Pinpoint the cell where the given text exists, returning its (x, y) midpoint coordinate. 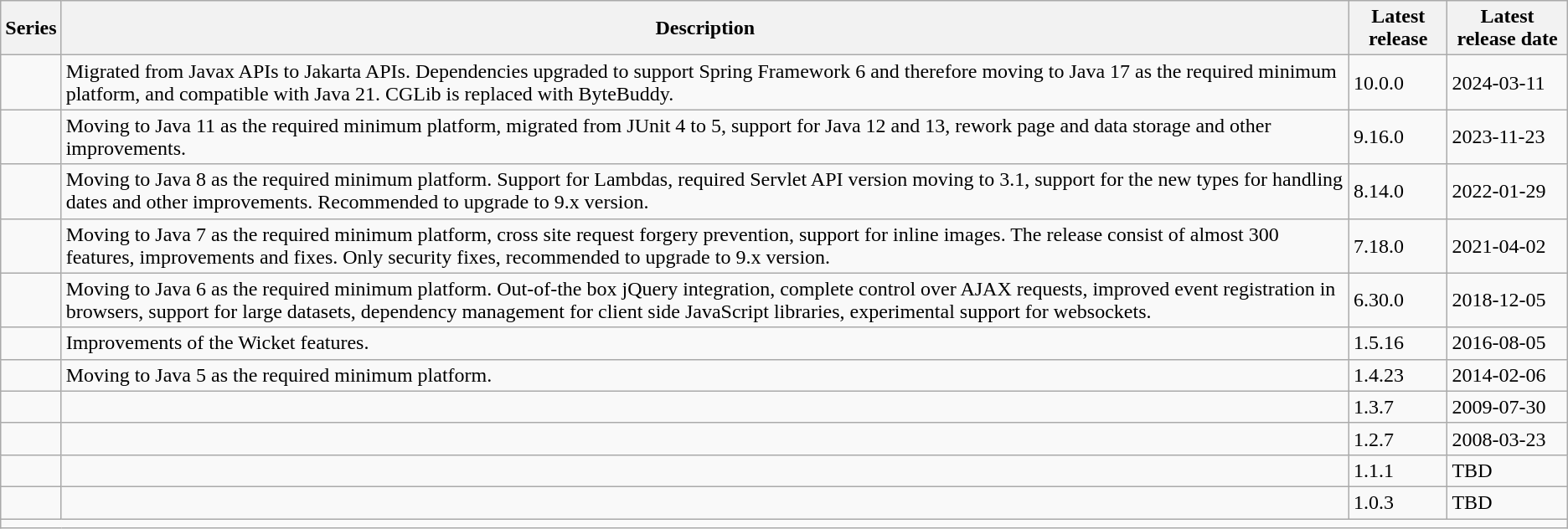
2021-04-02 (1508, 246)
8.14.0 (1399, 191)
Moving to Java 5 as the required minimum platform. (705, 375)
9.16.0 (1399, 137)
2018-12-05 (1508, 300)
1.1.1 (1399, 470)
2008-03-23 (1508, 439)
Description (705, 28)
2009-07-30 (1508, 407)
7.18.0 (1399, 246)
1.2.7 (1399, 439)
6.30.0 (1399, 300)
2023-11-23 (1508, 137)
2024-03-11 (1508, 82)
10.0.0 (1399, 82)
Improvements of the Wicket features. (705, 343)
2022-01-29 (1508, 191)
1.0.3 (1399, 502)
2014-02-06 (1508, 375)
1.3.7 (1399, 407)
1.4.23 (1399, 375)
2016-08-05 (1508, 343)
1.5.16 (1399, 343)
Latest release (1399, 28)
Latest release date (1508, 28)
Series (31, 28)
